Detect which cell encompasses the target text, then output its [X, Y] center coordinate. 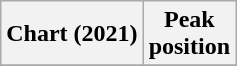
Chart (2021) [72, 34]
Peakposition [189, 34]
